Capture the cell that displays the provided text and extract its (x, y) central coordinate. 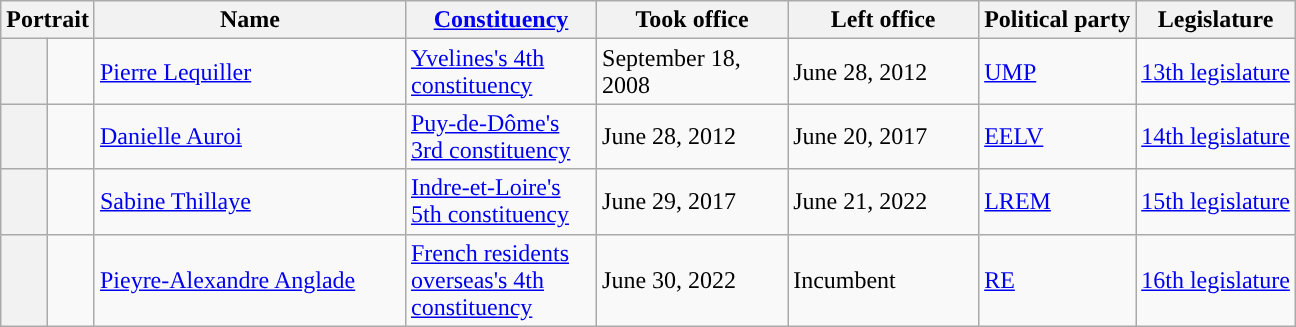
RE (1058, 280)
Puy-de-Dôme's 3rd constituency (500, 136)
Took office (692, 20)
Constituency (500, 20)
Pieyre-Alexandre Anglade (250, 280)
13th legislature (1216, 72)
September 18, 2008 (692, 72)
Legislature (1216, 20)
Left office (884, 20)
June 30, 2022 (692, 280)
June 20, 2017 (884, 136)
15th legislature (1216, 202)
June 21, 2022 (884, 202)
UMP (1058, 72)
June 29, 2017 (692, 202)
16th legislature (1216, 280)
French residents overseas's 4th constituency (500, 280)
14th legislature (1216, 136)
Sabine Thillaye (250, 202)
LREM (1058, 202)
EELV (1058, 136)
Political party (1058, 20)
Name (250, 20)
Portrait (48, 20)
Indre-et-Loire's 5th constituency (500, 202)
Incumbent (884, 280)
Pierre Lequiller (250, 72)
Yvelines's 4th constituency (500, 72)
Danielle Auroi (250, 136)
